Pinpoint the cell where the given text exists, returning its [X, Y] midpoint coordinate. 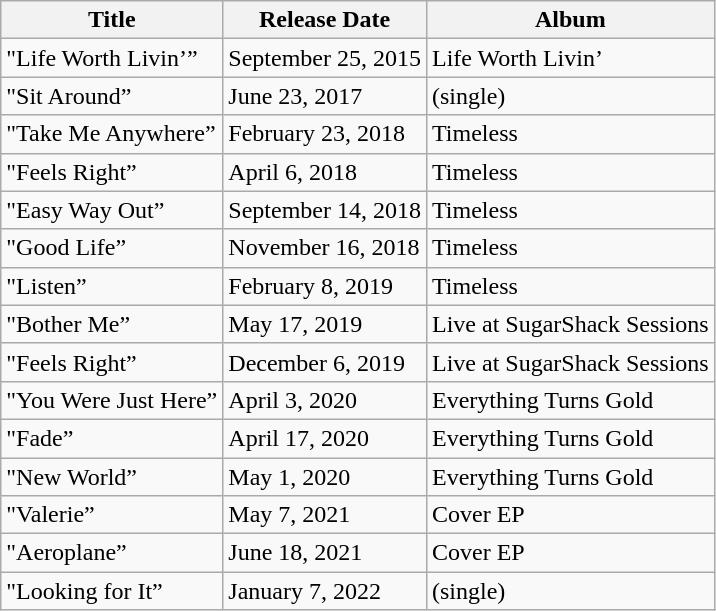
September 25, 2015 [325, 58]
"Life Worth Livin’” [112, 58]
"Sit Around” [112, 96]
January 7, 2022 [325, 591]
Release Date [325, 20]
"Bother Me” [112, 324]
May 1, 2020 [325, 477]
May 7, 2021 [325, 515]
February 23, 2018 [325, 134]
"Aeroplane” [112, 553]
February 8, 2019 [325, 286]
Title [112, 20]
"Fade” [112, 438]
April 17, 2020 [325, 438]
"Looking for It” [112, 591]
May 17, 2019 [325, 324]
"New World” [112, 477]
December 6, 2019 [325, 362]
April 3, 2020 [325, 400]
"Valerie” [112, 515]
November 16, 2018 [325, 248]
Life Worth Livin’ [570, 58]
Album [570, 20]
April 6, 2018 [325, 172]
September 14, 2018 [325, 210]
"Easy Way Out” [112, 210]
June 23, 2017 [325, 96]
June 18, 2021 [325, 553]
"Take Me Anywhere” [112, 134]
"You Were Just Here” [112, 400]
"Listen” [112, 286]
"Good Life” [112, 248]
